Capture the cell that displays the provided text and extract its (X, Y) central coordinate. 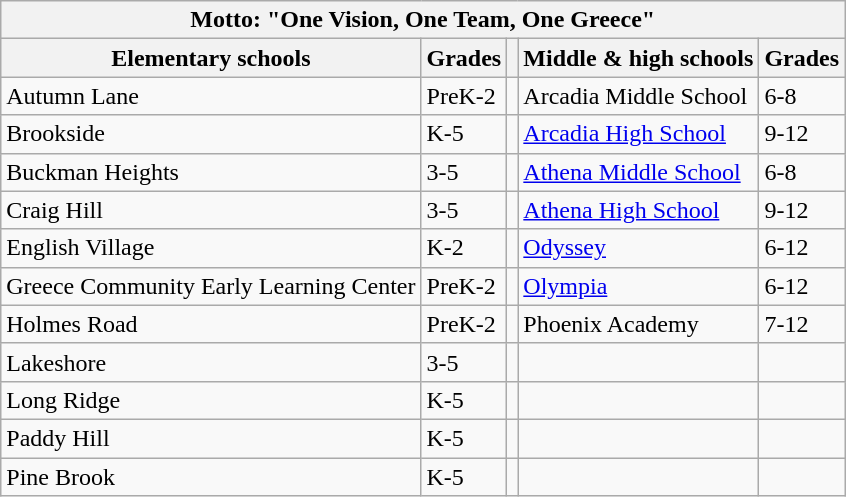
Odyssey (638, 248)
Holmes Road (211, 324)
7-12 (802, 324)
Autumn Lane (211, 96)
Phoenix Academy (638, 324)
Athena Middle School (638, 172)
Buckman Heights (211, 172)
Olympia (638, 286)
K-2 (464, 248)
Craig Hill (211, 210)
Arcadia Middle School (638, 96)
Arcadia High School (638, 134)
English Village (211, 248)
Athena High School (638, 210)
Motto: "One Vision, One Team, One Greece" (423, 20)
Middle & high schools (638, 58)
Long Ridge (211, 400)
Elementary schools (211, 58)
Pine Brook (211, 477)
Greece Community Early Learning Center (211, 286)
Paddy Hill (211, 438)
Lakeshore (211, 362)
Brookside (211, 134)
